For the text-containing cell, return its midpoint in [x, y] coordinate format. 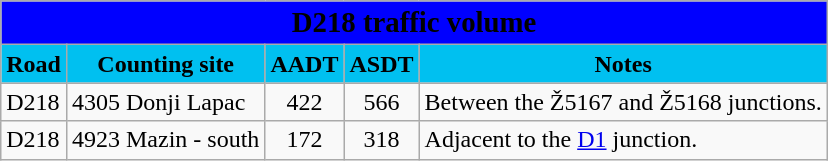
Adjacent to the D1 junction. [623, 140]
Notes [623, 64]
Between the Ž5167 and Ž5168 junctions. [623, 102]
Road [34, 64]
318 [382, 140]
422 [304, 102]
Counting site [165, 64]
ASDT [382, 64]
AADT [304, 64]
172 [304, 140]
D218 traffic volume [414, 23]
4923 Mazin - south [165, 140]
566 [382, 102]
4305 Donji Lapac [165, 102]
